Output the [x, y] coordinate of the center of the cell containing the given text.  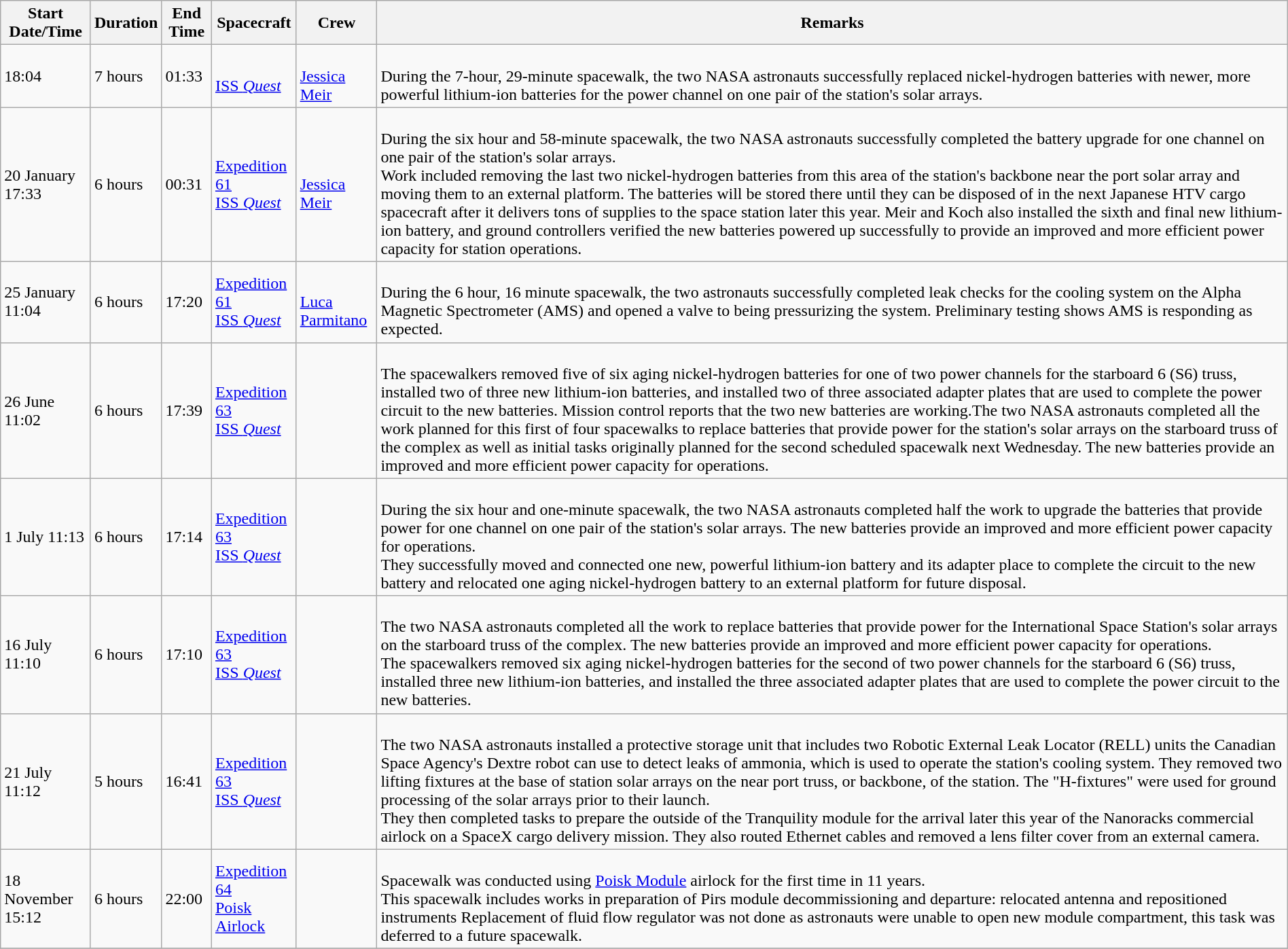
16 July 11:10 [46, 655]
End Time [187, 23]
26 June 11:02 [46, 410]
25 January 11:04 [46, 302]
18 November 15:12 [46, 899]
17:20 [187, 302]
Remarks [832, 23]
5 hours [126, 781]
Luca Parmitano [337, 302]
21 July 11:12 [46, 781]
Crew [337, 23]
22:00 [187, 899]
18:04 [46, 76]
17:14 [187, 537]
Spacecraft [254, 23]
ISS Quest [254, 76]
20 January 17:33 [46, 185]
00:31 [187, 185]
Expedition 64Poisk Airlock [254, 899]
17:10 [187, 655]
16:41 [187, 781]
7 hours [126, 76]
17:39 [187, 410]
1 July 11:13 [46, 537]
Duration [126, 23]
Start Date/Time [46, 23]
01:33 [187, 76]
